Identify which cell holds the provided text, then report its [X, Y] central coordinate. 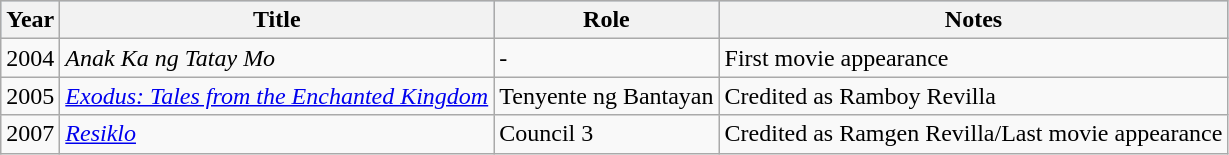
2005 [30, 96]
Anak Ka ng Tatay Mo [277, 58]
Credited as Ramboy Revilla [974, 96]
2007 [30, 134]
2004 [30, 58]
Credited as Ramgen Revilla/Last movie appearance [974, 134]
- [606, 58]
Exodus: Tales from the Enchanted Kingdom [277, 96]
Title [277, 20]
Year [30, 20]
Resiklo [277, 134]
Tenyente ng Bantayan [606, 96]
Council 3 [606, 134]
Notes [974, 20]
Role [606, 20]
First movie appearance [974, 58]
